Pinpoint the cell where the given text exists, returning its (x, y) midpoint coordinate. 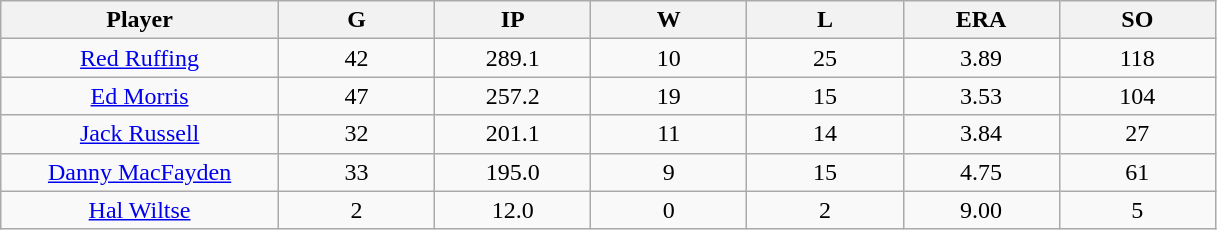
3.84 (981, 134)
Hal Wiltse (140, 210)
9 (669, 172)
33 (356, 172)
42 (356, 58)
118 (1137, 58)
SO (1137, 20)
104 (1137, 96)
289.1 (513, 58)
11 (669, 134)
257.2 (513, 96)
12.0 (513, 210)
4.75 (981, 172)
3.53 (981, 96)
19 (669, 96)
32 (356, 134)
61 (1137, 172)
0 (669, 210)
195.0 (513, 172)
14 (825, 134)
Red Ruffing (140, 58)
Danny MacFayden (140, 172)
3.89 (981, 58)
ERA (981, 20)
5 (1137, 210)
W (669, 20)
10 (669, 58)
L (825, 20)
G (356, 20)
201.1 (513, 134)
Player (140, 20)
Ed Morris (140, 96)
IP (513, 20)
27 (1137, 134)
47 (356, 96)
Jack Russell (140, 134)
9.00 (981, 210)
25 (825, 58)
